Extract the [X, Y] coordinate from the center of the cell holding the provided text.  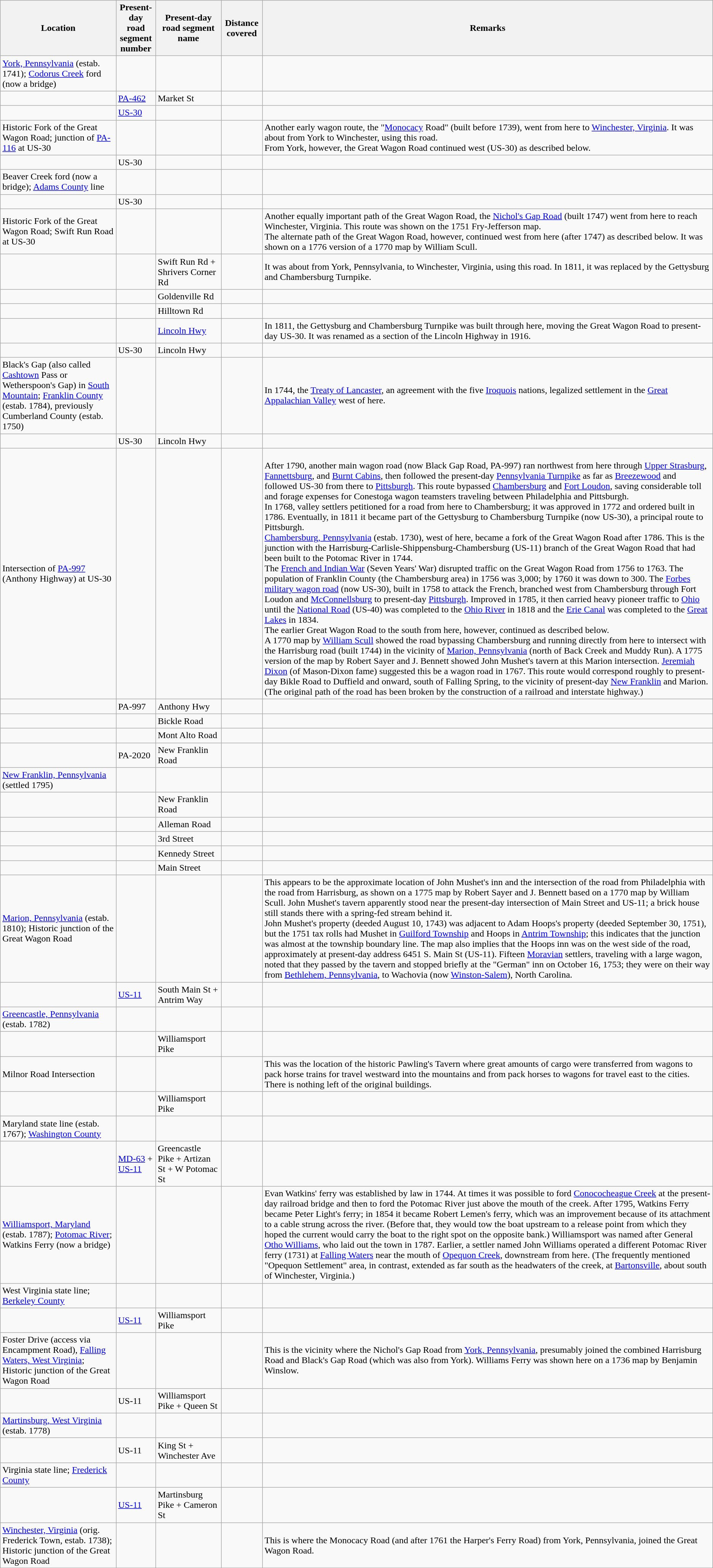
Swift Run Rd + Shrivers Corner Rd [189, 272]
Martinsburg, West Virginia (estab. 1778) [58, 1425]
Historic Fork of the Great Wagon Road; junction of PA-116 at US-30 [58, 137]
Maryland state line (estab. 1767); Washington County [58, 1129]
New Franklin, Pennsylvania (settled 1795) [58, 780]
Remarks [488, 28]
Greencastle, Pennsylvania (estab. 1782) [58, 1019]
Williamsport, Maryland (estab. 1787); Potomac River; Watkins Ferry (now a bridge) [58, 1235]
This is where the Monocacy Road (and after 1761 the Harper's Ferry Road) from York, Pennsylvania, joined the Great Wagon Road. [488, 1546]
In 1744, the Treaty of Lancaster, an agreement with the five Iroquois nations, legalized settlement in the Great Appalachian Valley west of here. [488, 396]
Kennedy Street [189, 853]
Winchester, Virginia (orig. Frederick Town, estab. 1738); Historic junction of the Great Wagon Road [58, 1546]
Williamsport Pike + Queen St [189, 1401]
Present-day road segment name [189, 28]
Milnor Road Intersection [58, 1074]
3rd Street [189, 839]
King St + Winchester Ave [189, 1450]
PA-2020 [136, 755]
Martinsburg Pike + Cameron St [189, 1505]
Present-day road segment number [136, 28]
PA-997 [136, 706]
South Main St + Antrim Way [189, 994]
Hilltown Rd [189, 311]
It was about from York, Pennsylvania, to Winchester, Virginia, using this road. In 1811, it was replaced by the Gettysburg and Chambersburg Turnpike. [488, 272]
Location [58, 28]
Virginia state line; Frederick County [58, 1475]
Goldenville Rd [189, 296]
Beaver Creek ford (now a bridge); Adams County line [58, 182]
PA-462 [136, 98]
Intersection of PA-997 (Anthony Highway) at US-30 [58, 574]
York, Pennsylvania (estab. 1741); Codorus Creek ford (now a bridge) [58, 74]
West Virginia state line; Berkeley County [58, 1296]
Marion, Pennsylvania (estab. 1810); Historic junction of the Great Wagon Road [58, 929]
Main Street [189, 868]
Foster Drive (access via Encampment Road), Falling Waters, West Virginia; Historic junction of the Great Wagon Road [58, 1360]
Mont Alto Road [189, 735]
Anthony Hwy [189, 706]
Alleman Road [189, 824]
Greencastle Pike + Artizan St + W Potomac St [189, 1164]
MD-63 + US-11 [136, 1164]
Historic Fork of the Great Wagon Road; Swift Run Road at US-30 [58, 232]
Bickle Road [189, 721]
Distance covered [242, 28]
Market St [189, 98]
